Find where the given text appears and provide that cell's center as (x, y) coordinate. 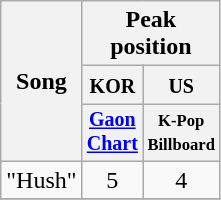
Song (42, 82)
"Hush" (42, 180)
KOR (112, 85)
US (182, 85)
5 (112, 180)
4 (182, 180)
Peak position (151, 34)
Gaon Chart (112, 132)
K-Pop Billboard (182, 132)
